Scan for the cell matching the given text and deliver its (X, Y) coordinate at center. 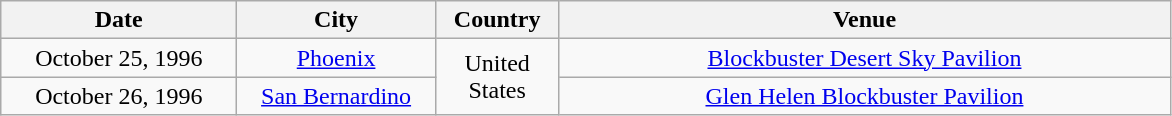
Blockbuster Desert Sky Pavilion (864, 58)
Phoenix (336, 58)
City (336, 20)
October 25, 1996 (119, 58)
October 26, 1996 (119, 96)
Date (119, 20)
United States (497, 77)
San Bernardino (336, 96)
Glen Helen Blockbuster Pavilion (864, 96)
Country (497, 20)
Venue (864, 20)
